Return (x, y) of the center of cell containing provided text 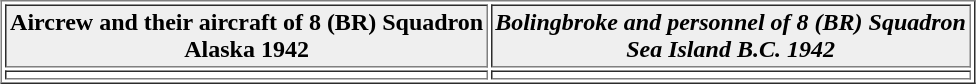
Aircrew and their aircraft of 8 (BR) SquadronAlaska 1942 (247, 36)
Bolingbroke and personnel of 8 (BR) SquadronSea Island B.C. 1942 (731, 36)
